Pinpoint the cell where the given text exists, returning its (x, y) midpoint coordinate. 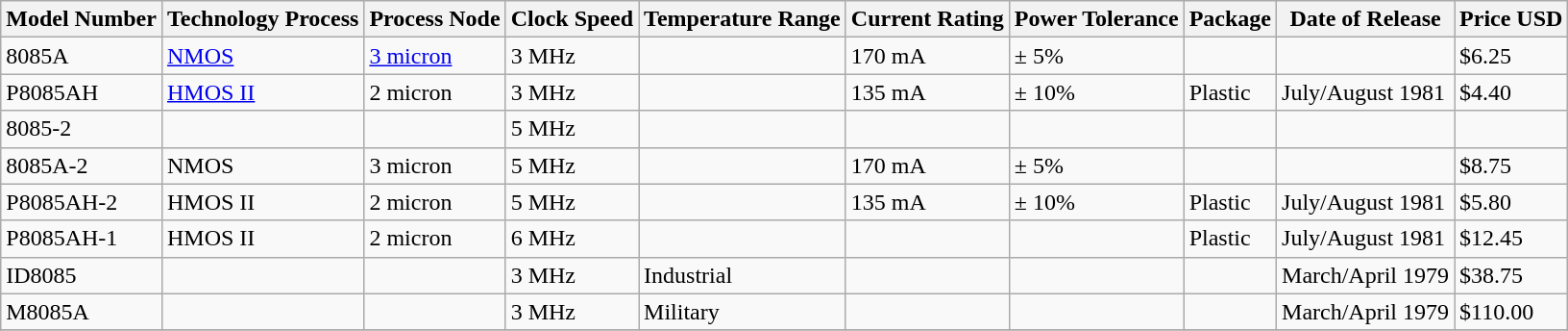
8085-2 (82, 129)
Package (1230, 19)
8085A (82, 56)
P8085AH (82, 92)
$4.40 (1511, 92)
P8085AH-2 (82, 202)
Clock Speed (572, 19)
Industrial (743, 275)
$38.75 (1511, 275)
$8.75 (1511, 165)
Date of Release (1366, 19)
M8085A (82, 312)
$12.45 (1511, 239)
ID8085 (82, 275)
6 MHz (572, 239)
Military (743, 312)
Process Node (434, 19)
Power Tolerance (1096, 19)
Current Rating (927, 19)
P8085AH-1 (82, 239)
Model Number (82, 19)
8085A-2 (82, 165)
Temperature Range (743, 19)
$6.25 (1511, 56)
$5.80 (1511, 202)
Technology Process (262, 19)
Price USD (1511, 19)
$110.00 (1511, 312)
